Determine the [x, y] coordinate at the center of the cell enclosing the given text.  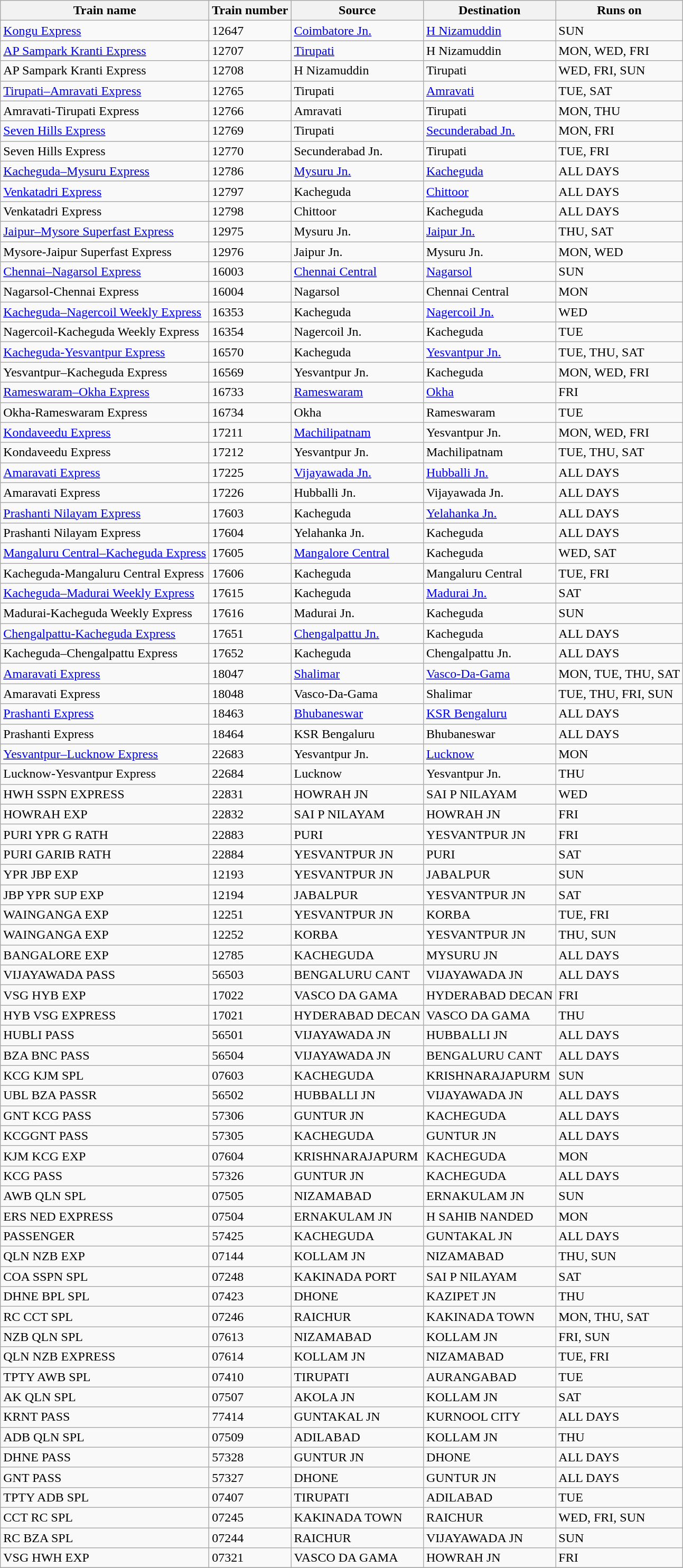
57327 [250, 1477]
07604 [250, 1156]
16733 [250, 392]
QLN NZB EXP [105, 1257]
57306 [250, 1116]
56503 [250, 975]
16003 [250, 272]
COA SSPN SPL [105, 1277]
22832 [250, 814]
DHNE PASS [105, 1457]
22884 [250, 854]
17652 [250, 654]
16569 [250, 372]
12976 [250, 252]
07504 [250, 1216]
Kacheguda-Mangaluru Central Express [105, 573]
Mysore-Jaipur Superfast Express [105, 252]
MYSURU JN [489, 955]
17212 [250, 452]
17605 [250, 553]
17604 [250, 533]
17606 [250, 573]
Nagercoil-Kacheguda Weekly Express [105, 332]
17225 [250, 473]
Kacheguda–Chengalpattu Express [105, 654]
Jaipur–Mysore Superfast Express [105, 231]
Okha-Rameswaram Express [105, 412]
HOWRAH EXP [105, 814]
AK QLN SPL [105, 1397]
Yesvantpur–Kacheguda Express [105, 372]
Mangalore Central [357, 553]
17211 [250, 432]
KAZIPET JN [489, 1297]
17616 [250, 613]
Mangaluru Central–Kacheguda Express [105, 553]
17226 [250, 493]
BZA BNC PASS [105, 1055]
UBL BZA PASSR [105, 1095]
07505 [250, 1196]
ADB QLN SPL [105, 1437]
KCG PASS [105, 1176]
KRNT PASS [105, 1417]
HWH SSPN EXPRESS [105, 794]
GNT KCG PASS [105, 1116]
Coimbatore Jn. [357, 31]
MON, FRI [619, 131]
18464 [250, 734]
07614 [250, 1357]
07507 [250, 1397]
12251 [250, 915]
12194 [250, 895]
18047 [250, 674]
Kacheguda–Madurai Weekly Express [105, 593]
12797 [250, 191]
Train name [105, 11]
Runs on [619, 11]
Kongu Express [105, 31]
CCT RC SPL [105, 1517]
07407 [250, 1497]
57305 [250, 1136]
12766 [250, 111]
07144 [250, 1257]
YPR JBP EXP [105, 874]
12769 [250, 131]
Train number [250, 11]
ERS NED EXPRESS [105, 1216]
12798 [250, 211]
56501 [250, 1035]
KAKINADA PORT [357, 1277]
07509 [250, 1437]
07603 [250, 1075]
HYB VSG EXPRESS [105, 1015]
DHNE BPL SPL [105, 1297]
TUE, SAT [619, 91]
18048 [250, 694]
PASSENGER [105, 1236]
BANGALORE EXP [105, 955]
07245 [250, 1517]
GNT PASS [105, 1477]
Amravati-Tirupati Express [105, 111]
VSG HYB EXP [105, 995]
Chennai–Nagarsol Express [105, 272]
NZB QLN SPL [105, 1337]
57326 [250, 1176]
56504 [250, 1055]
07246 [250, 1317]
07244 [250, 1538]
18463 [250, 714]
16004 [250, 292]
12708 [250, 71]
22883 [250, 834]
TPTY AWB SPL [105, 1377]
RC CCT SPL [105, 1317]
12193 [250, 874]
MON, TUE, THU, SAT [619, 674]
Nagarsol-Chennai Express [105, 292]
07321 [250, 1558]
Chengalpattu-Kacheguda Express [105, 634]
07613 [250, 1337]
17651 [250, 634]
WED, SAT [619, 553]
MON, THU [619, 111]
56502 [250, 1095]
MON, WED [619, 252]
17615 [250, 593]
Kacheguda–Mysuru Express [105, 171]
17603 [250, 513]
Tirupati–Amravati Express [105, 91]
07248 [250, 1277]
JBP YPR SUP EXP [105, 895]
AKOLA JN [357, 1397]
16734 [250, 412]
KCGGNT PASS [105, 1136]
FRI, SUN [619, 1337]
12786 [250, 171]
QLN NZB EXPRESS [105, 1357]
16354 [250, 332]
77414 [250, 1417]
TPTY ADB SPL [105, 1497]
16353 [250, 312]
Rameswaram–Okha Express [105, 392]
VSG HWH EXP [105, 1558]
AURANGABAD [489, 1377]
Lucknow-Yesvantpur Express [105, 774]
Madurai-Kacheguda Weekly Express [105, 613]
THU, SAT [619, 231]
Kacheguda-Yesvantpur Express [105, 352]
12975 [250, 231]
AWB QLN SPL [105, 1196]
12765 [250, 91]
12785 [250, 955]
12647 [250, 31]
PURI YPR G RATH [105, 834]
TUE, THU, FRI, SUN [619, 694]
57328 [250, 1457]
07423 [250, 1297]
KURNOOL CITY [489, 1417]
12707 [250, 51]
H SAHIB NANDED [489, 1216]
Kacheguda–Nagercoil Weekly Express [105, 312]
57425 [250, 1236]
KJM KCG EXP [105, 1156]
PURI GARIB RATH [105, 854]
Yesvantpur–Lucknow Express [105, 754]
16570 [250, 352]
Destination [489, 11]
12770 [250, 151]
HUBLI PASS [105, 1035]
RC BZA SPL [105, 1538]
17021 [250, 1015]
MON, THU, SAT [619, 1317]
Source [357, 11]
12252 [250, 935]
17022 [250, 995]
Mangaluru Central [489, 573]
07410 [250, 1377]
22831 [250, 794]
VIJAYAWADA PASS [105, 975]
KCG KJM SPL [105, 1075]
22683 [250, 754]
22684 [250, 774]
